Capture the cell that displays the provided text and extract its [X, Y] central coordinate. 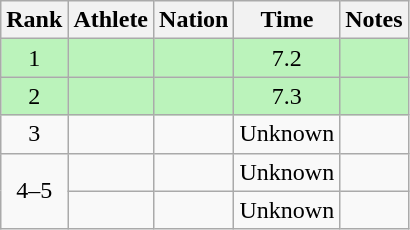
2 [34, 96]
Notes [374, 20]
1 [34, 58]
4–5 [34, 191]
7.2 [287, 58]
Rank [34, 20]
Nation [194, 20]
Athlete [111, 20]
7.3 [287, 96]
Time [287, 20]
3 [34, 134]
